Search for the cell housing the specified text and yield its (x, y) center coordinate. 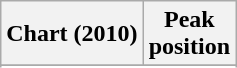
Chart (2010) (72, 34)
Peakposition (189, 34)
